Provide the (X, Y) coordinate of the cell's center where the given text is located.  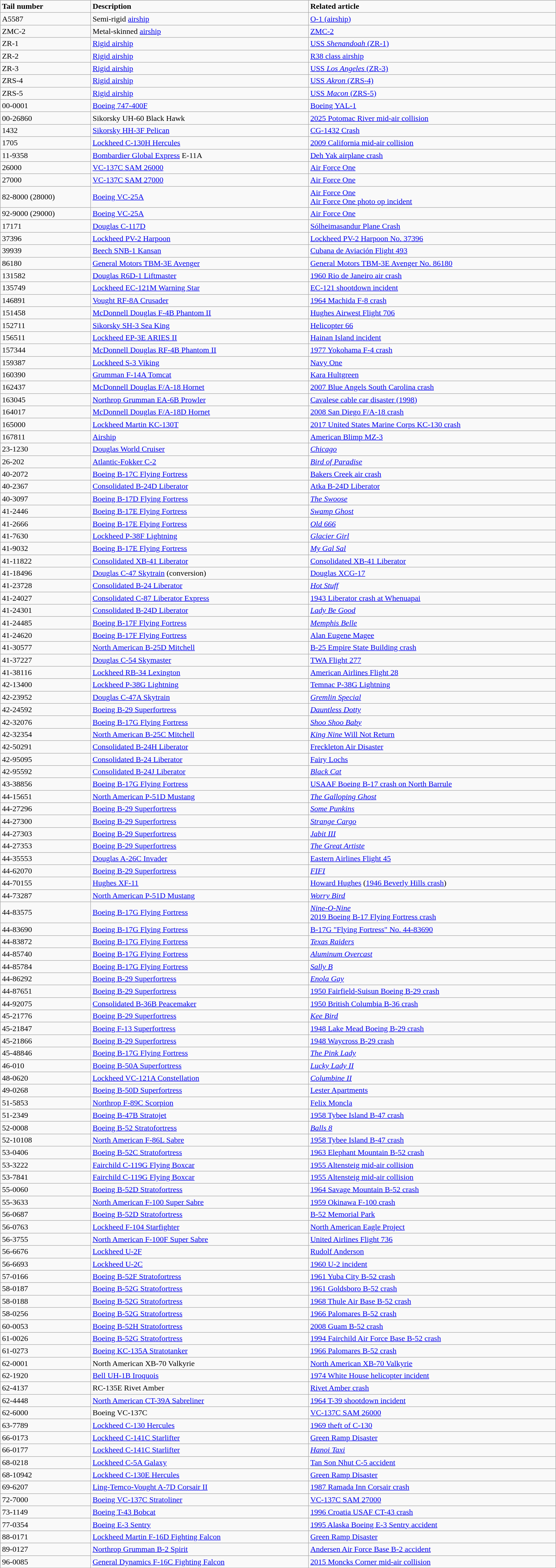
152711 (46, 325)
King Nine Will Not Return (432, 734)
42-95095 (46, 759)
Grumman F-14A Tomcat (200, 375)
1960 Rio de Janeiro air crash (432, 276)
Memphis Belle (432, 623)
Metal-skinned airship (200, 31)
The Galloping Ghost (432, 797)
48-0620 (46, 1078)
46-010 (46, 1066)
McDonnell Douglas F/A-18D Hornet (200, 412)
General Dynamics F-16C Fighting Falcon (200, 1561)
40-3097 (46, 499)
Swamp Ghost (432, 511)
160390 (46, 375)
Douglas C-47A Skytrain (200, 697)
Vought RF-8A Crusader (200, 300)
45-21776 (46, 1016)
Balls 8 (432, 1128)
Strange Cargo (432, 821)
Boeing B-47B Stratojet (200, 1115)
1959 Okinawa F-100 crash (432, 1202)
McDonnell Douglas RF-4B Phantom II (200, 350)
Ling-Temco-Vought A-7D Corsair II (200, 1487)
37396 (46, 238)
Old 666 (432, 524)
Lady Be Good (432, 611)
55-3633 (46, 1202)
1969 theft of C-130 (432, 1425)
Jabit III (432, 834)
66-0177 (46, 1450)
McDonnell Douglas F-4B Phantom II (200, 313)
Rivet Amber crash (432, 1388)
1948 Waycross B-29 crash (432, 1041)
The Swoose (432, 499)
Atka B-24D Liberator (432, 486)
Lockheed EP-3E ARIES II (200, 338)
1960 U-2 incident (432, 1264)
58-0256 (46, 1314)
45-48846 (46, 1053)
69-6207 (46, 1487)
53-3222 (46, 1165)
62-4448 (46, 1401)
165000 (46, 424)
44-87651 (46, 991)
ZRS-5 (46, 93)
162437 (46, 387)
44-27353 (46, 846)
44-70155 (46, 883)
68-10942 (46, 1475)
American Blimp MZ-3 (432, 437)
167811 (46, 437)
1977 Yokohama F-4 crash (432, 350)
Aluminum Overcast (432, 954)
45-21866 (46, 1041)
2015 Moncks Corner mid-air collision (432, 1561)
Northrop F-89C Scorpion (200, 1103)
Consolidated B-36B Peacemaker (200, 1004)
Kara Hultgreen (432, 375)
Bombardier Global Express E-11A (200, 155)
CG-1432 Crash (432, 130)
ZRS-4 (46, 81)
17171 (46, 226)
Nine-O-Nine2019 Boeing B-17 Flying Fortress crash (432, 912)
Texas Raiders (432, 942)
Semi-rigid airship (200, 19)
41-24485 (46, 623)
Some Punkins (432, 809)
1968 Thule Air Base B-52 crash (432, 1301)
Boeing B-52H Stratofortress (200, 1326)
1964 T-39 shootdown incident (432, 1401)
44-73287 (46, 896)
Sikorsky HH-3F Pelican (200, 130)
Boeing F-13 Superfortress (200, 1029)
Lockheed C-130H Hercules (200, 143)
USS Akron (ZRS-4) (432, 81)
1705 (46, 143)
44-85740 (46, 954)
44-83575 (46, 912)
45-21847 (46, 1029)
42-32076 (46, 722)
A5587 (46, 19)
41-18496 (46, 573)
63-7789 (46, 1425)
Douglas A-26C Invader (200, 858)
Douglas C-54 Skymaster (200, 660)
49-0268 (46, 1090)
1974 White House helicopter incident (432, 1376)
Deh Yak airplane crash (432, 155)
Dauntless Dotty (432, 710)
Andersen Air Force Base B-2 accident (432, 1549)
27000 (46, 180)
57-0166 (46, 1276)
Temnac P-38G Lightning (432, 685)
Lockheed C-5A Galaxy (200, 1462)
Boeing VC-137C Stratoliner (200, 1500)
Lockheed U-2F (200, 1252)
The Pink Lady (432, 1053)
68-0218 (46, 1462)
41-7630 (46, 536)
2007 Blue Angels South Carolina crash (432, 387)
77-0354 (46, 1524)
56-0763 (46, 1227)
58-0188 (46, 1301)
North American Eagle Project (432, 1227)
Douglas XCG-17 (432, 573)
B-17G "Flying Fortress" No. 44-83690 (432, 929)
Lockheed EC-121M Warning Star (200, 288)
26000 (46, 168)
41-30577 (46, 648)
73-1149 (46, 1512)
Sikorsky SH-3 Sea King (200, 325)
ZR-1 (46, 44)
53-7841 (46, 1177)
Northrop Grumman B-2 Spirit (200, 1549)
58-0187 (46, 1289)
159387 (46, 363)
44-92075 (46, 1004)
157344 (46, 350)
Tail number (46, 7)
Hughes XF-11 (200, 883)
Description (200, 7)
Hanoi Taxi (432, 1450)
Lockheed VC-121A Constellation (200, 1078)
86180 (46, 263)
00-0001 (46, 106)
Consolidated B-24H Liberator (200, 747)
41-2446 (46, 511)
44-83690 (46, 929)
1961 Yuba City B-52 crash (432, 1276)
Atlantic-Fokker C-2 (200, 462)
Fairy Lochs (432, 759)
52-10108 (46, 1140)
Lockheed C-130 Hercules (200, 1425)
1432 (46, 130)
Lockheed C-130E Hercules (200, 1475)
41-24620 (46, 635)
1950 Fairfield-Suisun Boeing B-29 crash (432, 991)
Related article (432, 7)
44-27303 (46, 834)
Gremlin Special (432, 697)
2017 United States Marine Corps KC-130 crash (432, 424)
Shoo Shoo Baby (432, 722)
66-0173 (46, 1438)
39939 (46, 251)
USS Macon (ZRS-5) (432, 93)
Northrop Grumman EA-6B Prowler (200, 400)
42-50291 (46, 747)
1964 Machida F-8 crash (432, 300)
44-83872 (46, 942)
ZR-3 (46, 68)
Lockheed P-38G Lightning (200, 685)
Consolidated C-87 Liberator Express (200, 598)
151458 (46, 313)
40-2367 (46, 486)
Lockheed PV-2 Harpoon (200, 238)
USS Los Angeles (ZR-3) (432, 68)
2008 Guam B-52 crash (432, 1326)
Cubana de Aviación Flight 493 (432, 251)
44-27300 (46, 821)
92-9000 (29000) (46, 214)
146891 (46, 300)
41-11822 (46, 561)
Beech SNB-1 Kansan (200, 251)
R38 class airship (432, 56)
131582 (46, 276)
42-23952 (46, 697)
Lockheed Martin F-16D Fighting Falcon (200, 1537)
United Airlines Flight 736 (432, 1239)
ZR-2 (46, 56)
135749 (46, 288)
Sólheimasandur Plane Crash (432, 226)
62-1920 (46, 1376)
Cavalese cable car disaster (1998) (432, 400)
Hot Stuff (432, 586)
Douglas R6D-1 Liftmaster (200, 276)
Kee Bird (432, 1016)
Lockheed Martin KC-130T (200, 424)
1950 British Columbia B-36 crash (432, 1004)
40-2072 (46, 474)
56-3755 (46, 1239)
1994 Fairchild Air Force Base B-52 crash (432, 1338)
2025 Potomac River mid-air collision (432, 118)
41-9032 (46, 548)
56-6676 (46, 1252)
North American F-100 Super Sabre (200, 1202)
EC-121 shootdown incident (432, 288)
43-38856 (46, 784)
Glacier Girl (432, 536)
Black Cat (432, 772)
156511 (46, 338)
Hughes Airwest Flight 706 (432, 313)
North American F-100F Super Sabre (200, 1239)
42-13400 (46, 685)
1948 Lake Mead Boeing B-29 crash (432, 1029)
Howard Hughes (1946 Beverly Hills crash) (432, 883)
2008 San Diego F/A-18 crash (432, 412)
B-52 Memorial Park (432, 1215)
42-95592 (46, 772)
1961 Goldsboro B-52 crash (432, 1289)
61-0026 (46, 1338)
62-6000 (46, 1413)
North American B-25C Mitchell (200, 734)
42-24592 (46, 710)
60-0053 (46, 1326)
56-6693 (46, 1264)
44-62070 (46, 871)
Bird of Paradise (432, 462)
TWA Flight 277 (432, 660)
Lucky Lady II (432, 1066)
Sally B (432, 967)
Bakers Creek air crash (432, 474)
Navy One (432, 363)
44-86292 (46, 979)
72-7000 (46, 1500)
Felix Moncla (432, 1103)
89-0127 (46, 1549)
Airship (200, 437)
B-25 Empire State Building crash (432, 648)
44-35553 (46, 858)
62-0001 (46, 1363)
Boeing B-52 Stratofortress (200, 1128)
Boeing YAL-1 (432, 106)
52-0008 (46, 1128)
51-5853 (46, 1103)
USS Shenandoah (ZR-1) (432, 44)
26-202 (46, 462)
Chicago (432, 449)
Sikorsky UH-60 Black Hawk (200, 118)
American Airlines Flight 28 (432, 672)
Douglas World Cruiser (200, 449)
96-0085 (46, 1561)
Tan Son Nhut C-5 accident (432, 1462)
Lockheed RB-34 Lexington (200, 672)
82-8000 (28000) (46, 197)
53-0406 (46, 1152)
The Great Artiste (432, 846)
Lockheed P-38F Lightning (200, 536)
North American F-86L Sabre (200, 1140)
Lockheed PV-2 Harpoon No. 37396 (432, 238)
1995 Alaska Boeing E-3 Sentry accident (432, 1524)
41-24301 (46, 611)
1943 Liberator crash at Whenuapai (432, 598)
1987 Ramada Inn Corsair crash (432, 1487)
Bell UH-1B Iroquois (200, 1376)
Boeing B-50A Superfortress (200, 1066)
O-1 (airship) (432, 19)
163045 (46, 400)
44-15651 (46, 797)
61-0273 (46, 1351)
FIFI (432, 871)
1964 Savage Mountain B-52 crash (432, 1190)
Eastern Airlines Flight 45 (432, 858)
62-4137 (46, 1388)
Boeing 747-400F (200, 106)
Boeing B-52C Stratofortress (200, 1152)
55-0060 (46, 1190)
41-23728 (46, 586)
McDonnell Douglas F/A-18 Hornet (200, 387)
Air Force OneAir Force One photo op incident (432, 197)
Douglas C-117D (200, 226)
42-32354 (46, 734)
My Gal Sal (432, 548)
41-2666 (46, 524)
44-27296 (46, 809)
Boeing B-52F Stratofortress (200, 1276)
1963 Elephant Mountain B-52 crash (432, 1152)
Boeing T-43 Bobcat (200, 1512)
41-38116 (46, 672)
2009 California mid-air collision (432, 143)
Lester Apartments (432, 1090)
Enola Gay (432, 979)
Boeing B-17C Flying Fortress (200, 474)
00-26860 (46, 118)
General Motors TBM-3E Avenger (200, 263)
Rudolf Anderson (432, 1252)
Boeing B-17D Flying Fortress (200, 499)
41-37227 (46, 660)
56-0687 (46, 1215)
51-2349 (46, 1115)
Boeing VC-137C (200, 1413)
Hainan Island incident (432, 338)
Consolidated B-24J Liberator (200, 772)
164017 (46, 412)
41-24027 (46, 598)
USAAF Boeing B-17 crash on North Barrule (432, 784)
Alan Eugene Magee (432, 635)
44-85784 (46, 967)
General Motors TBM-3E Avenger No. 86180 (432, 263)
Lockheed S-3 Viking (200, 363)
Boeing E-3 Sentry (200, 1524)
11-9358 (46, 155)
1996 Croatia USAF CT-43 crash (432, 1512)
88-0171 (46, 1537)
Freckleton Air Disaster (432, 747)
RC-135E Rivet Amber (200, 1388)
Worry Bird (432, 896)
Boeing B-50D Superfortress (200, 1090)
Boeing KC-135A Stratotanker (200, 1351)
Lockheed U-2C (200, 1264)
North American CT-39A Sabreliner (200, 1401)
23-1230 (46, 449)
Lockheed F-104 Starfighter (200, 1227)
Columbine II (432, 1078)
Helicopter 66 (432, 325)
Douglas C-47 Skytrain (conversion) (200, 573)
North American B-25D Mitchell (200, 648)
